Identify which cell holds the provided text, then report its [X, Y] central coordinate. 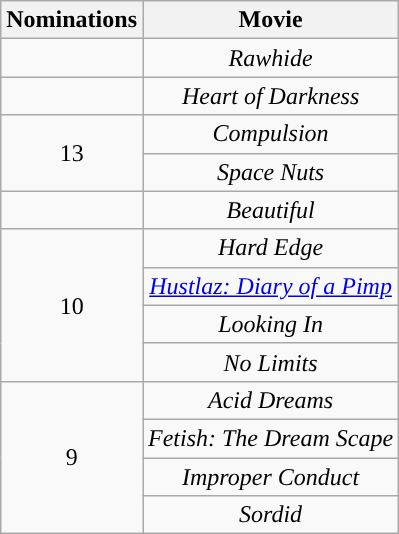
Looking In [270, 324]
Sordid [270, 515]
13 [72, 153]
Rawhide [270, 58]
Improper Conduct [270, 477]
Space Nuts [270, 172]
Movie [270, 20]
Acid Dreams [270, 400]
9 [72, 457]
No Limits [270, 362]
Hard Edge [270, 248]
Compulsion [270, 134]
Nominations [72, 20]
Beautiful [270, 210]
Hustlaz: Diary of a Pimp [270, 286]
Heart of Darkness [270, 96]
Fetish: The Dream Scape [270, 438]
10 [72, 305]
